Capture the cell that displays the provided text and extract its (X, Y) central coordinate. 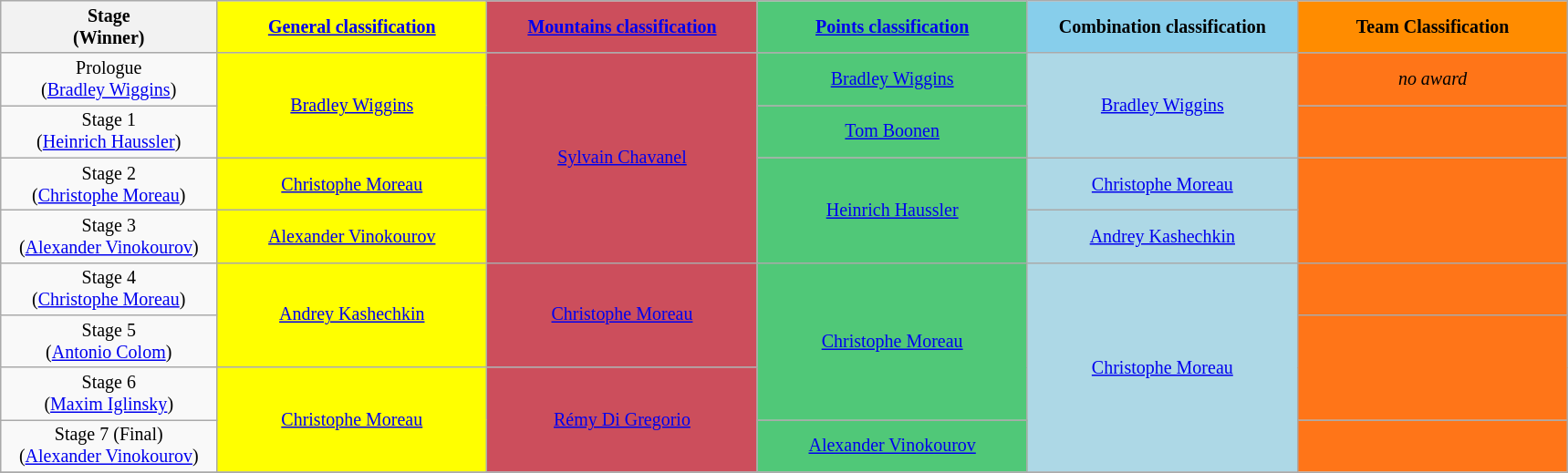
Team Classification (1432, 27)
Combination classification (1162, 27)
Prologue(Bradley Wiggins) (109, 80)
Stage 2(Christophe Moreau) (109, 184)
Tom Boonen (892, 131)
Rémy Di Gregorio (622, 419)
Stage 1(Heinrich Haussler) (109, 131)
Stage 3(Alexander Vinokourov) (109, 237)
Stage 5 (Antonio Colom) (109, 341)
Stage(Winner) (109, 27)
Points classification (892, 27)
Mountains classification (622, 27)
Stage 4(Christophe Moreau) (109, 288)
Heinrich Haussler (892, 210)
Stage 7 (Final) (Alexander Vinokourov) (109, 447)
General classification (352, 27)
no award (1432, 80)
Stage 6 (Maxim Iglinsky) (109, 394)
Sylvain Chavanel (622, 159)
